Pinpoint the cell where the given text exists, returning its (x, y) midpoint coordinate. 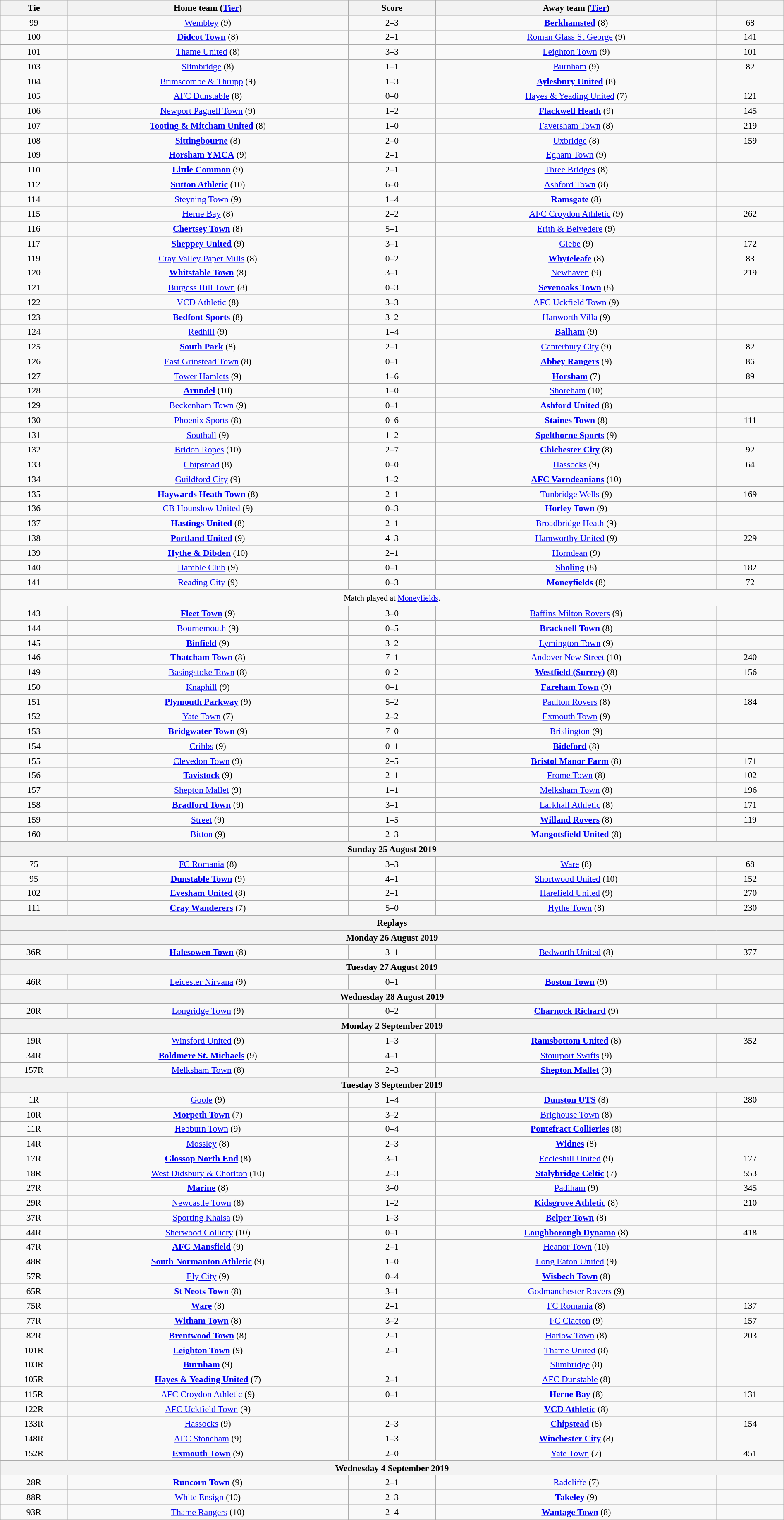
Stourport Swifts (9) (576, 1056)
Bournemouth (9) (208, 628)
109 (34, 155)
Beckenham Town (9) (208, 406)
377 (750, 953)
451 (750, 1453)
Sporting Khalsa (9) (208, 1218)
Tuesday 3 September 2019 (392, 1085)
Abbey Rangers (9) (576, 361)
Horsham YMCA (9) (208, 155)
Boston Town (9) (576, 982)
115 (34, 214)
116 (34, 229)
Tunbridge Wells (9) (576, 494)
129 (34, 406)
230 (750, 908)
172 (750, 244)
Binfield (9) (208, 643)
126 (34, 361)
135 (34, 494)
Phoenix Sports (8) (208, 421)
Plymouth Parkway (9) (208, 702)
Street (9) (208, 820)
Bristol Manor Farm (8) (576, 761)
86 (750, 361)
64 (750, 465)
FC Clacton (9) (576, 1321)
Newhaven (9) (576, 273)
Fareham Town (9) (576, 687)
139 (34, 553)
Sutton Athletic (10) (208, 185)
Sunday 25 August 2019 (392, 849)
117 (34, 244)
Hamworthy United (9) (576, 539)
Roman Glass St George (9) (576, 37)
Whitstable Town (8) (208, 273)
177 (750, 1159)
Cribbs (9) (208, 746)
Hythe & Dibden (10) (208, 553)
157R (34, 1070)
Steyning Town (9) (208, 199)
Tuesday 27 August 2019 (392, 967)
Pontefract Collieries (8) (576, 1129)
133 (34, 465)
184 (750, 702)
West Didsbury & Chorlton (10) (208, 1173)
Runcorn Town (9) (208, 1483)
46R (34, 982)
82R (34, 1336)
Staines Town (8) (576, 421)
182 (750, 568)
140 (34, 568)
Bedfont Sports (8) (208, 317)
Marine (8) (208, 1188)
Evesham United (8) (208, 893)
Bideford (8) (576, 746)
Stalybridge Celtic (7) (576, 1173)
Larkhall Athletic (8) (576, 805)
Tooting & Mitcham United (8) (208, 126)
5–1 (392, 229)
124 (34, 332)
352 (750, 1041)
Widnes (8) (576, 1144)
Sheppey United (9) (208, 244)
Ashford United (8) (576, 406)
553 (750, 1173)
149 (34, 673)
158 (34, 805)
160 (34, 835)
0–5 (392, 628)
1–6 (392, 376)
Brislington (9) (576, 731)
Bedworth United (8) (576, 953)
Baffins Milton Rovers (9) (576, 613)
Fleet Town (9) (208, 613)
Brimscombe & Thrupp (9) (208, 81)
AFC Stoneham (9) (208, 1439)
Moneyfields (8) (576, 583)
Cray Valley Paper Mills (8) (208, 259)
5–2 (392, 702)
Wednesday 4 September 2019 (392, 1468)
Loughborough Dynamo (8) (576, 1233)
1–5 (392, 820)
Newport Pagnell Town (9) (208, 111)
103R (34, 1365)
Faversham Town (8) (576, 126)
75 (34, 864)
Witham Town (8) (208, 1321)
Harlow Town (8) (576, 1336)
Hanworth Villa (9) (576, 317)
AFC Varndeanians (10) (576, 479)
155 (34, 761)
Bridon Ropes (10) (208, 450)
Brentwood Town (8) (208, 1336)
2–5 (392, 761)
AFC Mansfield (9) (208, 1247)
169 (750, 494)
Guildford City (9) (208, 479)
105 (34, 96)
Wisbech Town (8) (576, 1276)
47R (34, 1247)
108 (34, 141)
Belper Town (8) (576, 1218)
240 (750, 658)
133R (34, 1424)
100 (34, 37)
14R (34, 1144)
Morpeth Town (7) (208, 1115)
34R (34, 1056)
Horndean (9) (576, 553)
Hythe Town (8) (576, 908)
151 (34, 702)
143 (34, 613)
Balham (9) (576, 332)
20R (34, 1011)
Egham Town (9) (576, 155)
Thatcham Town (8) (208, 658)
Paulton Rovers (8) (576, 702)
Home team (Tier) (208, 8)
5–0 (392, 908)
Away team (Tier) (576, 8)
South Normanton Athletic (9) (208, 1262)
262 (750, 214)
Chichester City (8) (576, 450)
White Ensign (10) (208, 1498)
106 (34, 111)
Wantage Town (8) (576, 1512)
27R (34, 1188)
115R (34, 1395)
134 (34, 479)
Mangotsfield United (8) (576, 835)
114 (34, 199)
Mossley (8) (208, 1144)
48R (34, 1262)
Horley Town (9) (576, 509)
Spelthorne Sports (9) (576, 435)
148R (34, 1439)
17R (34, 1159)
128 (34, 391)
153 (34, 731)
Westfield (Surrey) (8) (576, 673)
Broadbridge Heath (9) (576, 524)
Replays (392, 923)
Ramsbottom United (8) (576, 1041)
Eccleshill United (9) (576, 1159)
29R (34, 1203)
Little Common (9) (208, 170)
101R (34, 1350)
Erith & Belvedere (9) (576, 229)
Harefield United (9) (576, 893)
Tie (34, 8)
138 (34, 539)
Ely City (9) (208, 1276)
Takeley (9) (576, 1498)
Hastings United (8) (208, 524)
99 (34, 23)
Three Bridges (8) (576, 170)
418 (750, 1233)
2–4 (392, 1512)
Willand Rovers (8) (576, 820)
Longridge Town (9) (208, 1011)
East Grinstead Town (8) (208, 361)
Shortwood United (10) (576, 879)
93R (34, 1512)
0–6 (392, 421)
Wednesday 28 August 2019 (392, 997)
Ramsgate (8) (576, 199)
88R (34, 1498)
345 (750, 1188)
89 (750, 376)
196 (750, 790)
28R (34, 1483)
Cray Wanderers (7) (208, 908)
104 (34, 81)
Bradford Town (9) (208, 805)
122 (34, 303)
Shoreham (10) (576, 391)
Kidsgrove Athletic (8) (576, 1203)
112 (34, 185)
120 (34, 273)
Lymington Town (9) (576, 643)
122R (34, 1409)
Reading City (9) (208, 583)
Portland United (9) (208, 539)
75R (34, 1306)
Dunston UTS (8) (576, 1100)
Hamble Club (9) (208, 568)
Andover New Street (10) (576, 658)
Ashford Town (8) (576, 185)
110 (34, 170)
123 (34, 317)
Charnock Richard (9) (576, 1011)
105R (34, 1380)
Padiham (9) (576, 1188)
Long Eaton United (9) (576, 1262)
127 (34, 376)
Sherwood Colliery (10) (208, 1233)
132 (34, 450)
Knaphill (9) (208, 687)
83 (750, 259)
Frome Town (8) (576, 776)
Canterbury City (9) (576, 347)
2–7 (392, 450)
Haywards Heath Town (8) (208, 494)
St Neots Town (8) (208, 1291)
South Park (8) (208, 347)
130 (34, 421)
18R (34, 1173)
Didcot Town (8) (208, 37)
Berkhamsted (8) (576, 23)
Chertsey Town (8) (208, 229)
146 (34, 658)
103 (34, 67)
Tower Hamlets (9) (208, 376)
Flackwell Heath (9) (576, 111)
CB Hounslow United (9) (208, 509)
Bridgwater Town (9) (208, 731)
37R (34, 1218)
Boldmere St. Michaels (9) (208, 1056)
Arundel (10) (208, 391)
210 (750, 1203)
Whyteleafe (8) (576, 259)
95 (34, 879)
Goole (9) (208, 1100)
150 (34, 687)
Monday 2 September 2019 (392, 1026)
Brighouse Town (8) (576, 1115)
57R (34, 1276)
203 (750, 1336)
Sittingbourne (8) (208, 141)
10R (34, 1115)
1R (34, 1100)
7–1 (392, 658)
Score (392, 8)
Leicester Nirvana (9) (208, 982)
44R (34, 1233)
Monday 26 August 2019 (392, 938)
Redhill (9) (208, 332)
Halesowen Town (8) (208, 953)
Aylesbury United (8) (576, 81)
Sevenoaks Town (8) (576, 288)
125 (34, 347)
Heanor Town (10) (576, 1247)
136 (34, 509)
4–3 (392, 539)
Glebe (9) (576, 244)
Glossop North End (8) (208, 1159)
Wembley (9) (208, 23)
77R (34, 1321)
270 (750, 893)
Hebburn Town (9) (208, 1129)
Winsford United (9) (208, 1041)
152R (34, 1453)
Bracknell Town (8) (576, 628)
Basingstoke Town (8) (208, 673)
Clevedon Town (9) (208, 761)
Match played at Moneyfields. (392, 598)
11R (34, 1129)
229 (750, 539)
144 (34, 628)
19R (34, 1041)
107 (34, 126)
Horsham (7) (576, 376)
Godmanchester Rovers (9) (576, 1291)
6–0 (392, 185)
65R (34, 1291)
Bitton (9) (208, 835)
72 (750, 583)
Newcastle Town (8) (208, 1203)
280 (750, 1100)
Burgess Hill Town (8) (208, 288)
Sholing (8) (576, 568)
36R (34, 953)
Uxbridge (8) (576, 141)
Radcliffe (7) (576, 1483)
Southall (9) (208, 435)
Winchester City (8) (576, 1439)
7–0 (392, 731)
92 (750, 450)
Tavistock (9) (208, 776)
Dunstable Town (9) (208, 879)
Thame Rangers (10) (208, 1512)
